Determine the (X, Y) coordinate at the center of the cell enclosing the given text.  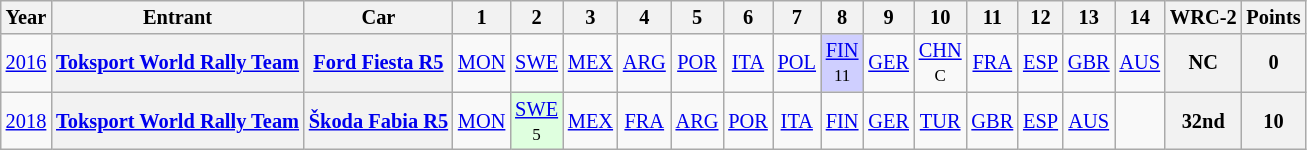
Year (26, 17)
3 (590, 17)
13 (1089, 17)
FIN11 (842, 63)
5 (698, 17)
14 (1139, 17)
2018 (26, 121)
8 (842, 17)
Entrant (178, 17)
32nd (1203, 121)
FIN (842, 121)
4 (644, 17)
12 (1040, 17)
2 (536, 17)
WRC-2 (1203, 17)
11 (993, 17)
SWE5 (536, 121)
SWE (536, 63)
0 (1273, 63)
2016 (26, 63)
CHNC (940, 63)
Škoda Fabia R5 (378, 121)
NC (1203, 63)
7 (797, 17)
POL (797, 63)
Ford Fiesta R5 (378, 63)
1 (482, 17)
Car (378, 17)
Points (1273, 17)
6 (748, 17)
TUR (940, 121)
9 (888, 17)
